Scan for the cell matching the given text and deliver its (X, Y) coordinate at center. 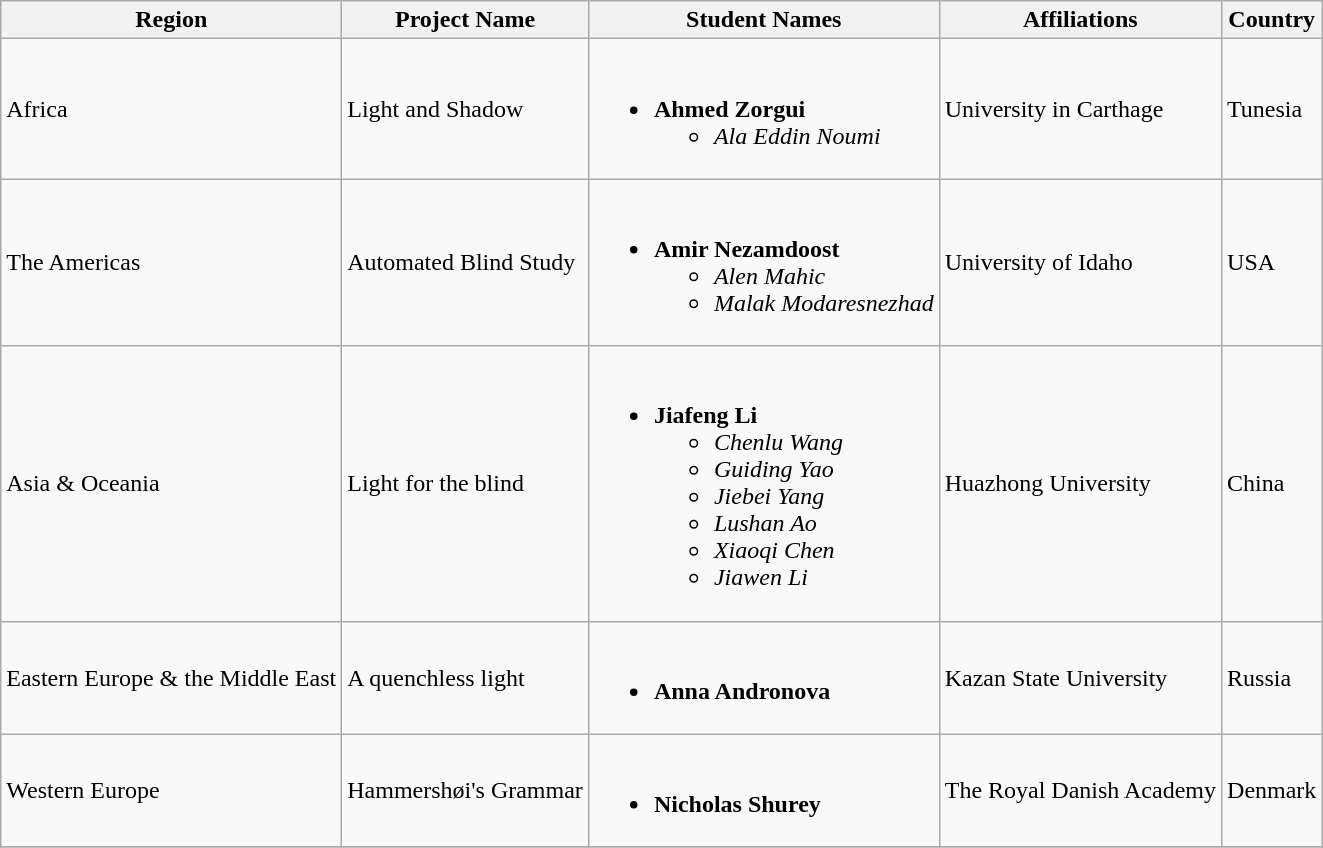
Denmark (1272, 790)
Jiafeng LiChenlu WangGuiding YaoJiebei YangLushan AoXiaoqi ChenJiawen Li (764, 484)
USA (1272, 262)
Country (1272, 20)
Huazhong University (1080, 484)
Tunesia (1272, 109)
Kazan State University (1080, 678)
A quenchless light (466, 678)
Russia (1272, 678)
Amir NezamdoostAlen MahicMalak Modaresnezhad (764, 262)
Africa (172, 109)
Eastern Europe & the Middle East (172, 678)
University of Idaho (1080, 262)
Ahmed ZorguiAla Eddin Noumi (764, 109)
Nicholas Shurey (764, 790)
Region (172, 20)
The Royal Danish Academy (1080, 790)
Hammershøi's Grammar (466, 790)
The Americas (172, 262)
China (1272, 484)
Project Name (466, 20)
University in Carthage (1080, 109)
Light and Shadow (466, 109)
Light for the blind (466, 484)
Asia & Oceania (172, 484)
Anna Andronova (764, 678)
Affiliations (1080, 20)
Automated Blind Study (466, 262)
Western Europe (172, 790)
Student Names (764, 20)
